Find where the given text appears and provide that cell's center as (x, y) coordinate. 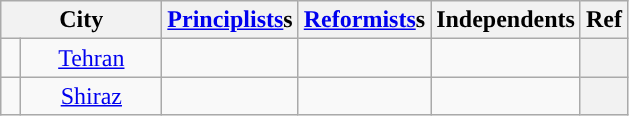
Principlistss (230, 20)
City (82, 20)
Tehran (92, 58)
Independents (506, 20)
Reformistss (364, 20)
Ref (604, 20)
Shiraz (92, 96)
